For the text-containing cell, return its midpoint in [X, Y] coordinate format. 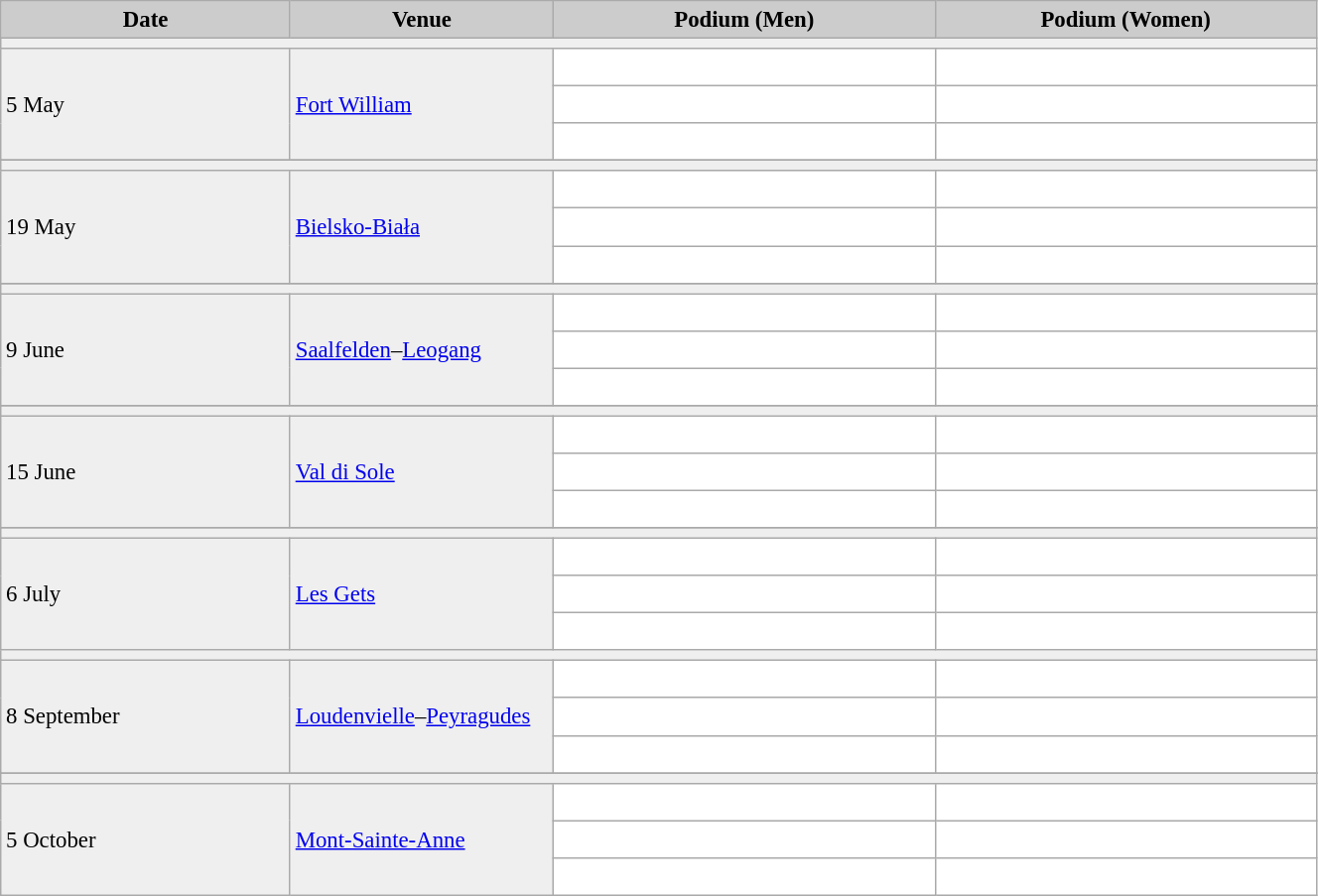
8 September [146, 716]
Loudenvielle–Peyragudes [421, 716]
5 October [146, 839]
15 June [146, 472]
Venue [421, 20]
Saalfelden–Leogang [421, 349]
Date [146, 20]
Podium (Men) [744, 20]
Les Gets [421, 595]
Mont-Sainte-Anne [421, 839]
19 May [146, 226]
6 July [146, 595]
Podium (Women) [1125, 20]
Val di Sole [421, 472]
Fort William [421, 105]
9 June [146, 349]
Bielsko-Biała [421, 226]
5 May [146, 105]
